Return [x, y] of the center of cell containing provided text 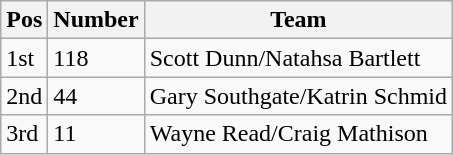
11 [96, 134]
Pos [24, 20]
1st [24, 58]
Scott Dunn/Natahsa Bartlett [298, 58]
Number [96, 20]
2nd [24, 96]
Wayne Read/Craig Mathison [298, 134]
118 [96, 58]
Team [298, 20]
Gary Southgate/Katrin Schmid [298, 96]
3rd [24, 134]
44 [96, 96]
